Capture the cell that displays the provided text and extract its [x, y] central coordinate. 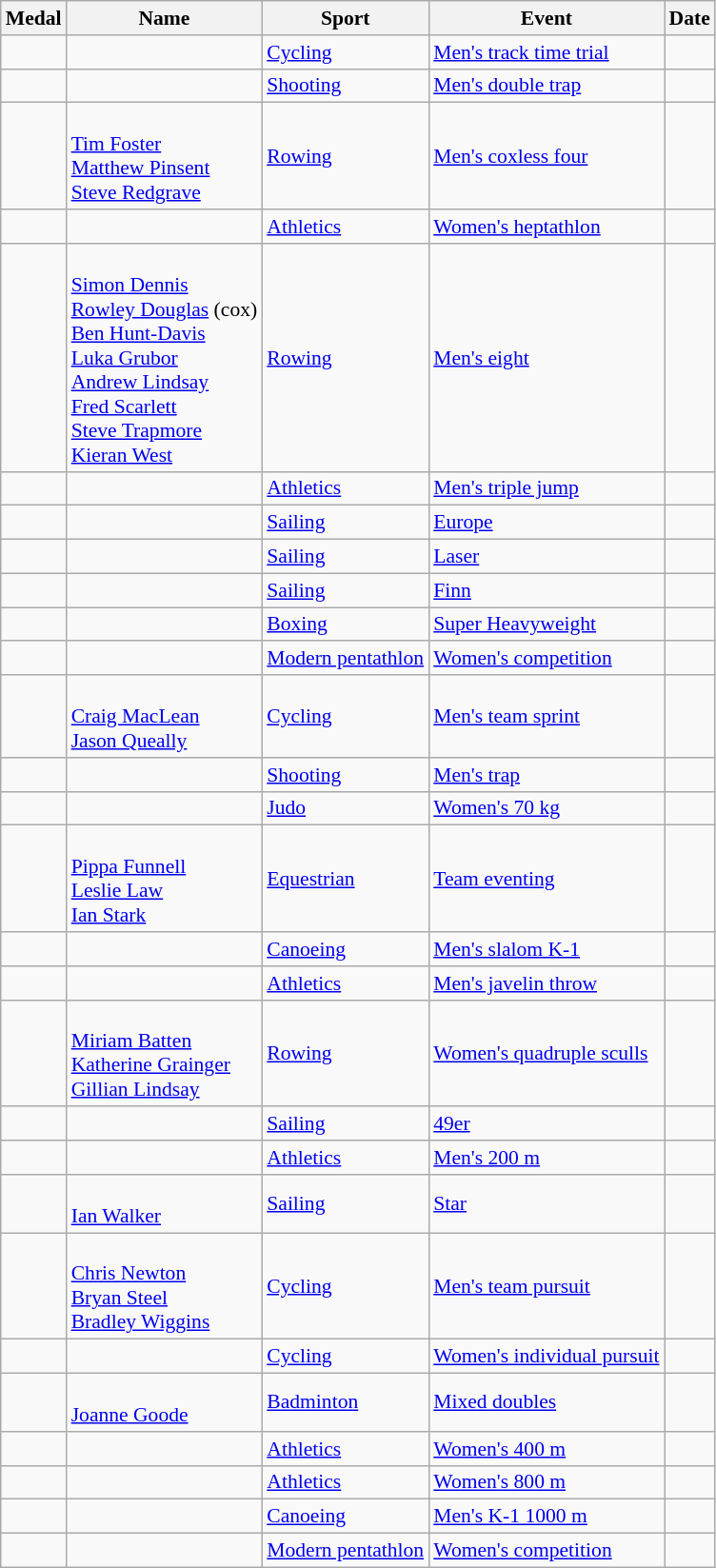
Men's javelin throw [547, 983]
Men's slalom K-1 [547, 949]
Medal [34, 18]
Mixed doubles [547, 1403]
Chris NewtonBryan SteelBradley Wiggins [165, 1286]
Simon DennisRowley Douglas (cox)Ben Hunt-DavisLuka GruborAndrew LindsayFred ScarlettSteve TrapmoreKieran West [165, 358]
Craig MacLeanJason Queally [165, 716]
Women's individual pursuit [547, 1357]
Men's track time trial [547, 52]
Badminton [345, 1403]
Men's eight [547, 358]
Men's 200 m [547, 1158]
Women's 70 kg [547, 808]
Equestrian [345, 879]
Men's trap [547, 775]
Laser [547, 557]
Event [547, 18]
Women's 400 m [547, 1449]
Name [165, 18]
Ian Walker [165, 1203]
Men's K-1 1000 m [547, 1517]
Men's double trap [547, 86]
Men's coxless four [547, 156]
Team eventing [547, 879]
Judo [345, 808]
Boxing [345, 625]
Tim FosterMatthew PinsentSteve Redgrave [165, 156]
Pippa FunnellLeslie LawIan Stark [165, 879]
Men's team pursuit [547, 1286]
Star [547, 1203]
Sport [345, 18]
Finn [547, 590]
Miriam BattenKatherine GraingerGillian Lindsay [165, 1053]
Date [689, 18]
49er [547, 1124]
Men's triple jump [547, 488]
Women's heptathlon [547, 227]
Super Heavyweight [547, 625]
Women's quadruple sculls [547, 1053]
Women's 800 m [547, 1482]
Europe [547, 523]
Men's team sprint [547, 716]
Joanne Goode [165, 1403]
